Return the (x, y) coordinate for the center point of the cell that contains the specified text.  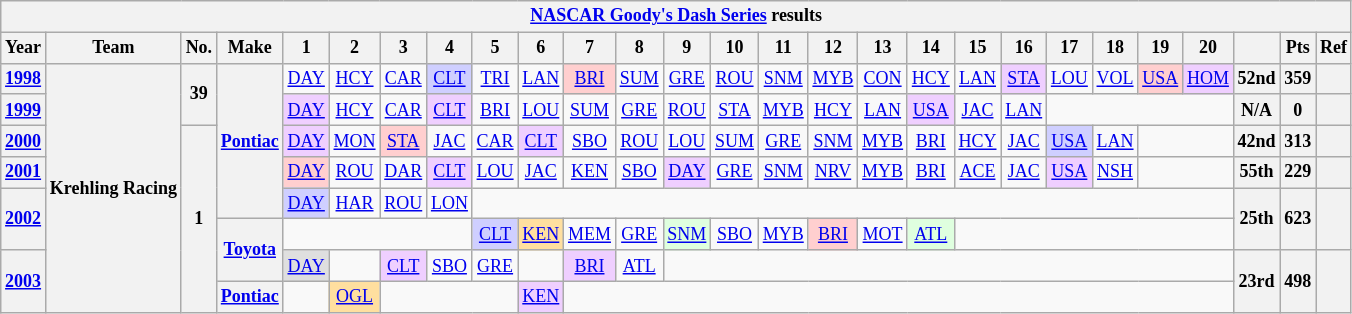
VOL (1115, 78)
HOM (1208, 78)
3 (404, 48)
623 (1298, 219)
MOT (883, 234)
498 (1298, 281)
4 (450, 48)
17 (1070, 48)
2000 (24, 140)
LON (450, 204)
9 (687, 48)
359 (1298, 78)
11 (783, 48)
12 (833, 48)
39 (198, 94)
6 (541, 48)
19 (1160, 48)
Krehling Racing (113, 188)
0 (1298, 110)
2002 (24, 219)
Year (24, 48)
Ref (1334, 48)
2 (354, 48)
N/A (1256, 110)
NRV (833, 172)
18 (1115, 48)
Make (250, 48)
15 (978, 48)
2001 (24, 172)
NSH (1115, 172)
No. (198, 48)
HAR (354, 204)
14 (930, 48)
5 (495, 48)
ACE (978, 172)
10 (735, 48)
13 (883, 48)
NASCAR Goody's Dash Series results (676, 16)
1999 (24, 110)
52nd (1256, 78)
23rd (1256, 281)
16 (1024, 48)
313 (1298, 140)
MON (354, 140)
TRI (495, 78)
25th (1256, 219)
229 (1298, 172)
2003 (24, 281)
MEM (590, 234)
DAR (404, 172)
CON (883, 78)
Toyota (250, 250)
1998 (24, 78)
20 (1208, 48)
42nd (1256, 140)
8 (639, 48)
Team (113, 48)
OGL (354, 296)
Pts (1298, 48)
7 (590, 48)
55th (1256, 172)
